Detect which cell encompasses the target text, then output its (x, y) center coordinate. 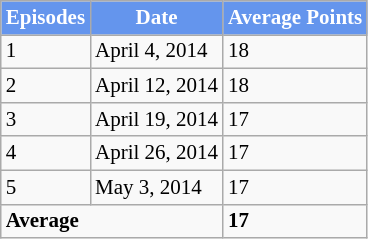
Date (156, 18)
3 (46, 119)
5 (46, 187)
2 (46, 86)
Episodes (46, 18)
May 3, 2014 (156, 187)
April 4, 2014 (156, 52)
Average Points (295, 18)
April 19, 2014 (156, 119)
1 (46, 52)
April 26, 2014 (156, 153)
April 12, 2014 (156, 86)
4 (46, 153)
Average (112, 221)
